From the cell containing the given text, extract its center point as [X, Y] coordinate. 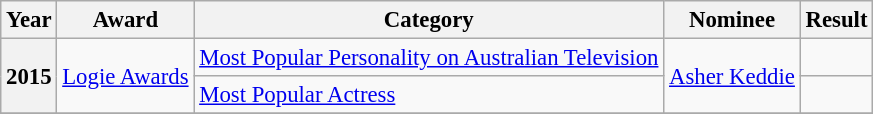
Category [429, 20]
Result [836, 20]
Year [29, 20]
Most Popular Personality on Australian Television [429, 58]
Most Popular Actress [429, 95]
Award [126, 20]
2015 [29, 76]
Asher Keddie [732, 76]
Nominee [732, 20]
Logie Awards [126, 76]
